Output the [X, Y] coordinate of the center of the cell containing the given text.  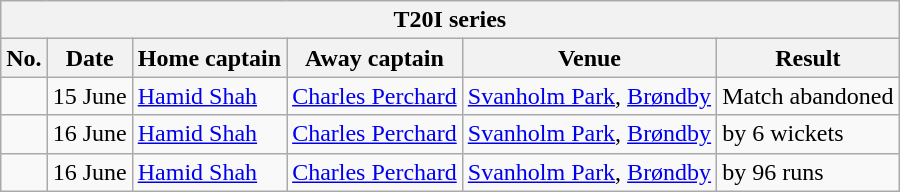
by 6 wickets [808, 134]
Match abandoned [808, 96]
Venue [589, 58]
15 June [90, 96]
Date [90, 58]
by 96 runs [808, 172]
No. [24, 58]
Home captain [209, 58]
Result [808, 58]
T20I series [450, 20]
Away captain [375, 58]
